Provide the [x, y] coordinate of the cell's center where the given text is located.  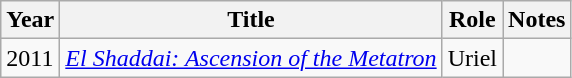
Title [251, 20]
Uriel [472, 58]
Notes [537, 20]
2011 [30, 58]
Role [472, 20]
El Shaddai: Ascension of the Metatron [251, 58]
Year [30, 20]
